Search for the cell housing the specified text and yield its [X, Y] center coordinate. 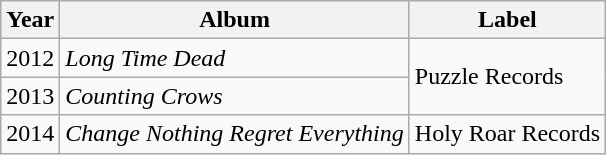
Holy Roar Records [507, 134]
Album [234, 20]
Label [507, 20]
2014 [30, 134]
Puzzle Records [507, 77]
Long Time Dead [234, 58]
Counting Crows [234, 96]
2012 [30, 58]
Change Nothing Regret Everything [234, 134]
2013 [30, 96]
Year [30, 20]
